Provide the [x, y] coordinate of the cell's center where the given text is located.  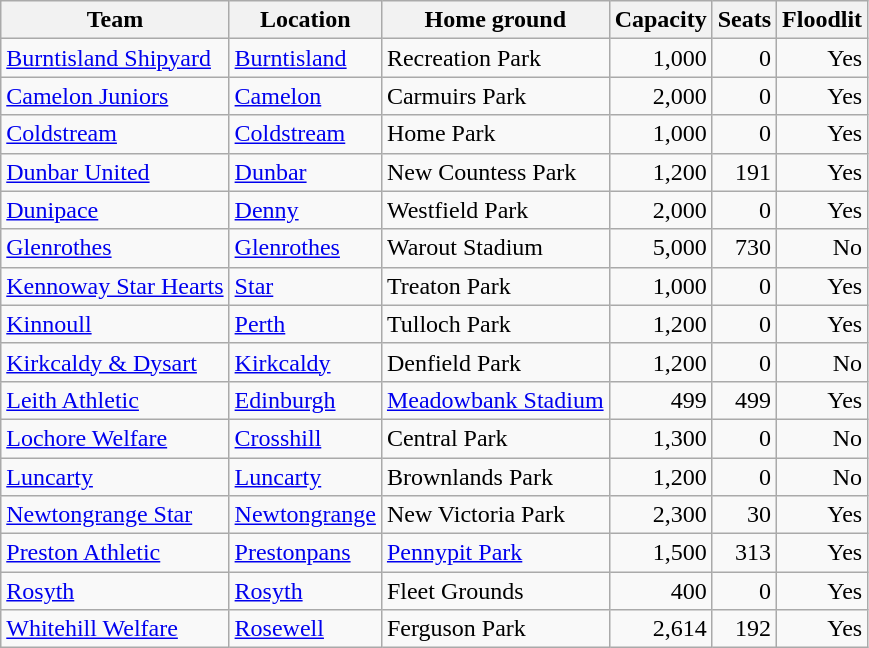
Camelon [305, 96]
Edinburgh [305, 400]
Dunbar [305, 172]
Fleet Grounds [495, 591]
730 [744, 248]
Burntisland [305, 58]
Star [305, 286]
191 [744, 172]
Denny [305, 210]
Recreation Park [495, 58]
Kirkcaldy & Dysart [115, 362]
1,500 [660, 553]
Dunipace [115, 210]
Home ground [495, 20]
Newtongrange Star [115, 515]
Meadowbank Stadium [495, 400]
Kinnoull [115, 324]
Treaton Park [495, 286]
Team [115, 20]
Warout Stadium [495, 248]
Westfield Park [495, 210]
1,300 [660, 438]
400 [660, 591]
New Victoria Park [495, 515]
Ferguson Park [495, 629]
Newtongrange [305, 515]
Floodlit [822, 20]
192 [744, 629]
Camelon Juniors [115, 96]
Preston Athletic [115, 553]
Seats [744, 20]
2,614 [660, 629]
Tulloch Park [495, 324]
Whitehill Welfare [115, 629]
5,000 [660, 248]
Kirkcaldy [305, 362]
Home Park [495, 134]
Dunbar United [115, 172]
Location [305, 20]
Kennoway Star Hearts [115, 286]
313 [744, 553]
New Countess Park [495, 172]
Carmuirs Park [495, 96]
Capacity [660, 20]
Denfield Park [495, 362]
Prestonpans [305, 553]
30 [744, 515]
Perth [305, 324]
2,300 [660, 515]
Burntisland Shipyard [115, 58]
Brownlands Park [495, 477]
Pennypit Park [495, 553]
Leith Athletic [115, 400]
Lochore Welfare [115, 438]
Rosewell [305, 629]
Central Park [495, 438]
Crosshill [305, 438]
